Scan for the cell matching the given text and deliver its (x, y) coordinate at center. 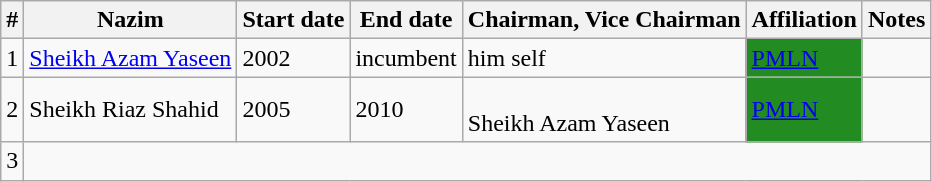
Sheikh Riaz Shahid (130, 110)
2 (12, 110)
Affiliation (804, 20)
Notes (896, 20)
incumbent (406, 58)
2010 (406, 110)
Start date (294, 20)
3 (12, 161)
2002 (294, 58)
Chairman, Vice Chairman (604, 20)
1 (12, 58)
him self (604, 58)
2005 (294, 110)
Nazim (130, 20)
End date (406, 20)
# (12, 20)
